Detect which cell encompasses the target text, then output its [x, y] center coordinate. 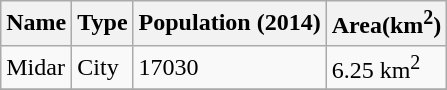
17030 [230, 68]
City [102, 68]
Type [102, 24]
6.25 km2 [386, 68]
Area(km2) [386, 24]
Midar [36, 68]
Name [36, 24]
Population (2014) [230, 24]
